Return the (X, Y) coordinate for the center point of the cell that contains the specified text.  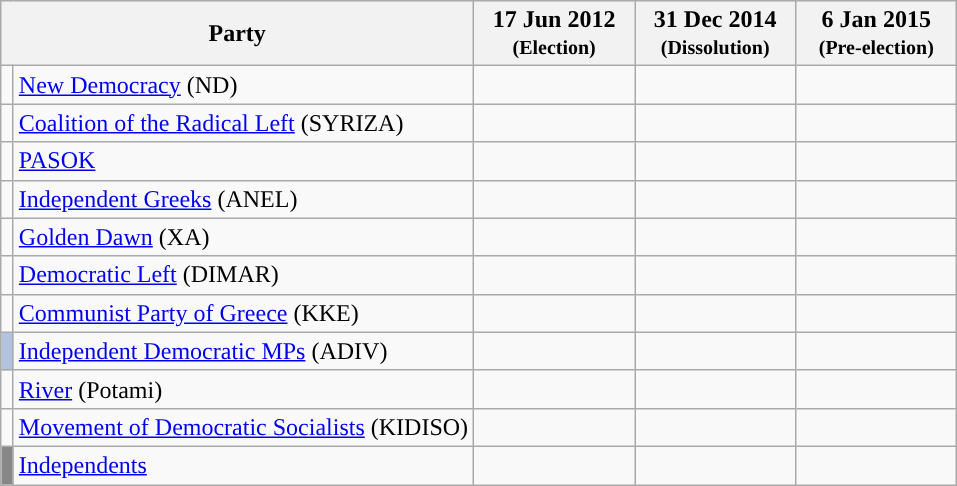
PASOK (243, 161)
Golden Dawn (ΧΑ) (243, 237)
Democratic Left (DIMAR) (243, 275)
Independents (243, 465)
New Democracy (ND) (243, 85)
Independent Democratic MPs (ADIV) (243, 351)
Communist Party of Greece (KKE) (243, 313)
6 Jan 2015(Pre-election) (876, 34)
Coalition of the Radical Left (SYRIZA) (243, 123)
Movement of Democratic Socialists (KIDISO) (243, 427)
17 Jun 2012(Election) (554, 34)
31 Dec 2014(Dissolution) (716, 34)
River (Potami) (243, 389)
Party (238, 34)
Independent Greeks (ANEL) (243, 199)
